Output the (x, y) coordinate of the center of the cell containing the given text.  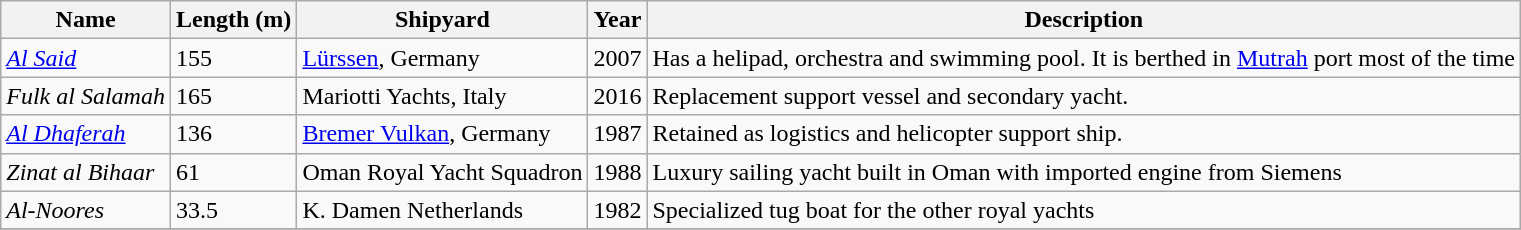
Mariotti Yachts, Italy (442, 96)
K. Damen Netherlands (442, 210)
Length (m) (233, 20)
Shipyard (442, 20)
Lürssen, Germany (442, 58)
155 (233, 58)
136 (233, 134)
2007 (618, 58)
2016 (618, 96)
Fulk al Salamah (86, 96)
Al Dhaferah (86, 134)
Luxury sailing yacht built in Oman with imported engine from Siemens (1084, 172)
Year (618, 20)
Replacement support vessel and secondary yacht. (1084, 96)
Name (86, 20)
Zinat al Bihaar (86, 172)
1988 (618, 172)
Specialized tug boat for the other royal yachts (1084, 210)
165 (233, 96)
Retained as logistics and helicopter support ship. (1084, 134)
1982 (618, 210)
Bremer Vulkan, Germany (442, 134)
Description (1084, 20)
Al Said (86, 58)
Oman Royal Yacht Squadron (442, 172)
33.5 (233, 210)
Al-Noores (86, 210)
61 (233, 172)
Has a helipad, orchestra and swimming pool. It is berthed in Mutrah port most of the time (1084, 58)
1987 (618, 134)
